Capture the cell that displays the provided text and extract its [X, Y] central coordinate. 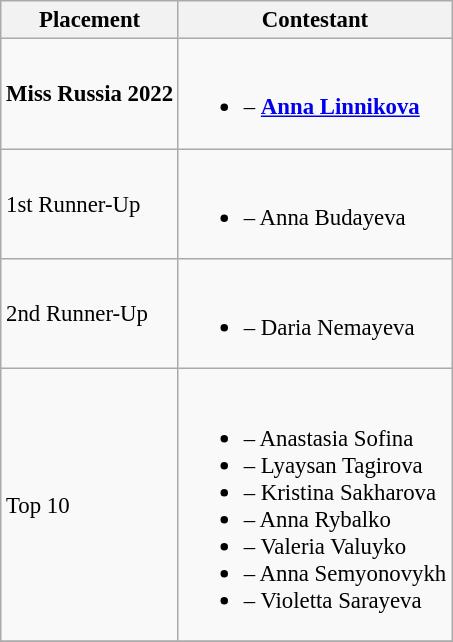
– Daria Nemayeva [314, 314]
– Anastasia Sofina – Lyaysan Tagirova – Kristina Sakharova – Anna Rybalko – Valeria Valuyko – Anna Semyonovykh – Violetta Sarayeva [314, 505]
2nd Runner-Up [90, 314]
Top 10 [90, 505]
Miss Russia 2022 [90, 94]
– Anna Budayeva [314, 204]
1st Runner-Up [90, 204]
Contestant [314, 20]
– Anna Linnikova [314, 94]
Placement [90, 20]
